Search for the cell housing the specified text and yield its [X, Y] center coordinate. 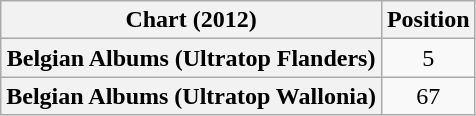
67 [428, 96]
Position [428, 20]
Chart (2012) [192, 20]
Belgian Albums (Ultratop Flanders) [192, 58]
5 [428, 58]
Belgian Albums (Ultratop Wallonia) [192, 96]
